Extract the (x, y) coordinate from the center of the cell holding the provided text.  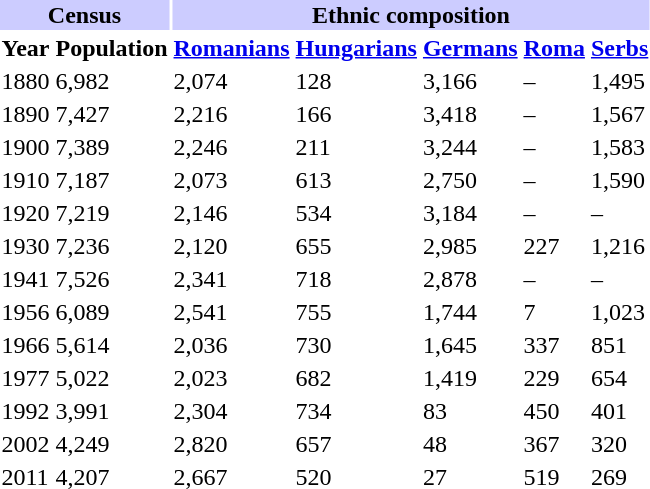
2,750 (470, 180)
1930 (26, 246)
2,820 (232, 444)
7,427 (112, 114)
450 (554, 411)
6,089 (112, 312)
Census (84, 15)
6,982 (112, 81)
1,495 (619, 81)
Roma (554, 48)
1890 (26, 114)
534 (356, 213)
1941 (26, 279)
337 (554, 345)
5,614 (112, 345)
227 (554, 246)
1920 (26, 213)
730 (356, 345)
4,249 (112, 444)
657 (356, 444)
2002 (26, 444)
3,184 (470, 213)
367 (554, 444)
211 (356, 147)
1977 (26, 378)
1966 (26, 345)
1880 (26, 81)
734 (356, 411)
2,073 (232, 180)
851 (619, 345)
3,166 (470, 81)
1910 (26, 180)
Serbs (619, 48)
2,146 (232, 213)
755 (356, 312)
7 (554, 312)
5,022 (112, 378)
1,567 (619, 114)
166 (356, 114)
3,991 (112, 411)
48 (470, 444)
682 (356, 378)
1,583 (619, 147)
2,341 (232, 279)
1992 (26, 411)
128 (356, 81)
2,541 (232, 312)
2,216 (232, 114)
1,590 (619, 180)
718 (356, 279)
7,187 (112, 180)
2,120 (232, 246)
2,878 (470, 279)
401 (619, 411)
3,418 (470, 114)
1956 (26, 312)
1,419 (470, 378)
2,023 (232, 378)
229 (554, 378)
7,219 (112, 213)
7,236 (112, 246)
2,036 (232, 345)
320 (619, 444)
655 (356, 246)
3,244 (470, 147)
1,744 (470, 312)
1,216 (619, 246)
83 (470, 411)
654 (619, 378)
613 (356, 180)
2,074 (232, 81)
Germans (470, 48)
2,985 (470, 246)
Romanians (232, 48)
1900 (26, 147)
2,246 (232, 147)
1,645 (470, 345)
Year (26, 48)
1,023 (619, 312)
Hungarians (356, 48)
Population (112, 48)
2,304 (232, 411)
7,526 (112, 279)
Ethnic composition (411, 15)
7,389 (112, 147)
